Scan for the cell matching the given text and deliver its [x, y] coordinate at center. 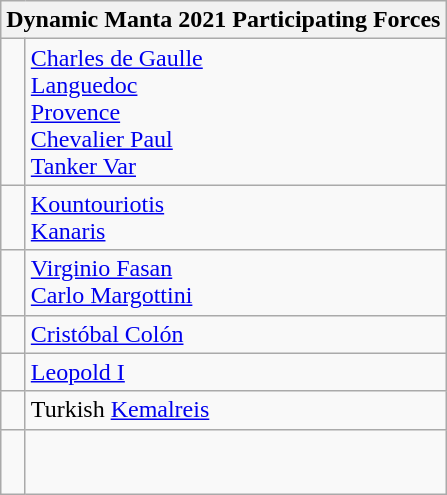
Turkish Kemalreis [236, 410]
Charles de Gaulle Languedoc Provence Chevalier PaulTanker Var [236, 112]
Leopold I [236, 372]
Kountouriotis Kanaris [236, 218]
Cristóbal Colón [236, 334]
Virginio FasanCarlo Margottini [236, 282]
Dynamic Manta 2021 Participating Forces [224, 20]
